Pinpoint the cell where the given text exists, returning its (X, Y) midpoint coordinate. 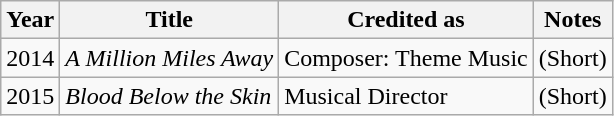
A Million Miles Away (170, 58)
Blood Below the Skin (170, 96)
2014 (30, 58)
2015 (30, 96)
Title (170, 20)
Musical Director (406, 96)
Year (30, 20)
Notes (572, 20)
Credited as (406, 20)
Composer: Theme Music (406, 58)
